Pinpoint the cell where the given text exists, returning its [x, y] midpoint coordinate. 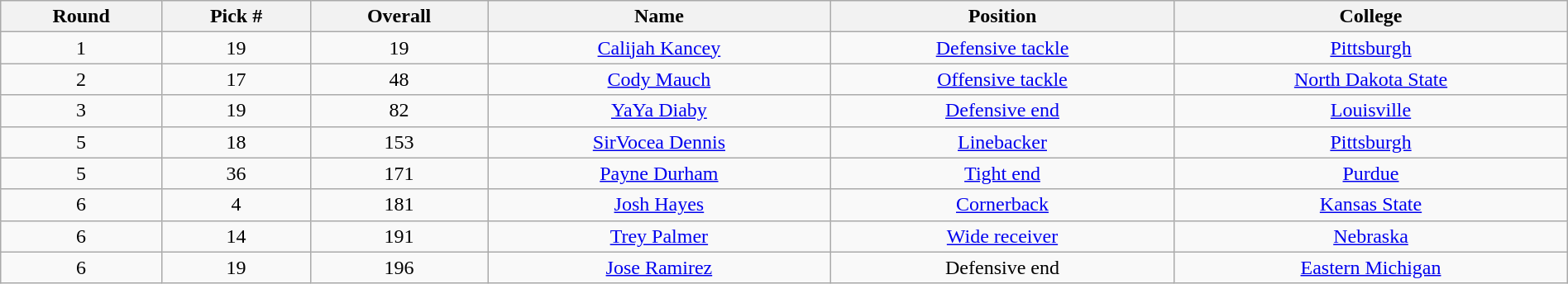
153 [399, 142]
171 [399, 173]
Overall [399, 17]
18 [236, 142]
YaYa Diaby [660, 111]
Louisville [1371, 111]
1 [81, 48]
17 [236, 79]
48 [399, 79]
Calijah Kancey [660, 48]
Jose Ramirez [660, 267]
82 [399, 111]
Linebacker [1002, 142]
Defensive tackle [1002, 48]
2 [81, 79]
Wide receiver [1002, 236]
191 [399, 236]
3 [81, 111]
Josh Hayes [660, 205]
SirVocea Dennis [660, 142]
Purdue [1371, 173]
Cody Mauch [660, 79]
Round [81, 17]
Cornerback [1002, 205]
Offensive tackle [1002, 79]
4 [236, 205]
Nebraska [1371, 236]
Tight end [1002, 173]
College [1371, 17]
Name [660, 17]
196 [399, 267]
North Dakota State [1371, 79]
Kansas State [1371, 205]
181 [399, 205]
36 [236, 173]
14 [236, 236]
Pick # [236, 17]
Trey Palmer [660, 236]
Payne Durham [660, 173]
Position [1002, 17]
Eastern Michigan [1371, 267]
